For the text-containing cell, return its midpoint in (x, y) coordinate format. 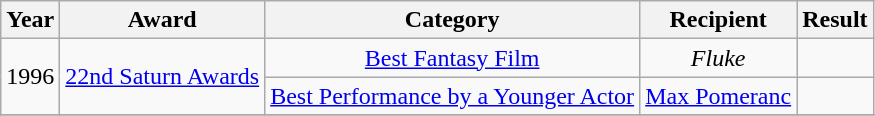
Recipient (718, 20)
Max Pomeranc (718, 96)
Fluke (718, 58)
1996 (30, 77)
Award (162, 20)
Category (452, 20)
Best Fantasy Film (452, 58)
Year (30, 20)
Result (835, 20)
22nd Saturn Awards (162, 77)
Best Performance by a Younger Actor (452, 96)
